Capture the cell that displays the provided text and extract its [x, y] central coordinate. 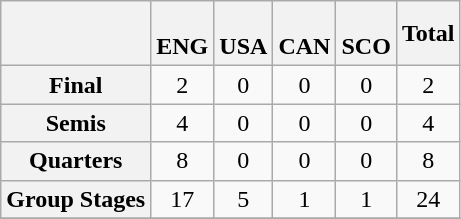
Total [428, 34]
24 [428, 199]
Final [76, 85]
ENG [182, 34]
Semis [76, 123]
5 [244, 199]
Quarters [76, 161]
Group Stages [76, 199]
SCO [366, 34]
17 [182, 199]
USA [244, 34]
CAN [304, 34]
